Provide the (X, Y) coordinate of the cell's center where the given text is located.  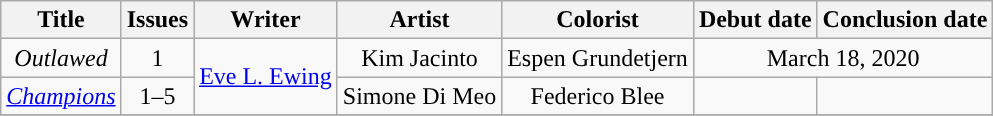
Title (61, 20)
Debut date (755, 20)
Champions (61, 96)
Issues (157, 20)
Conclusion date (905, 20)
Espen Grundetjern (598, 58)
March 18, 2020 (842, 58)
Federico Blee (598, 96)
Writer (266, 20)
1 (157, 58)
Kim Jacinto (419, 58)
Artist (419, 20)
1–5 (157, 96)
Colorist (598, 20)
Simone Di Meo (419, 96)
Eve L. Ewing (266, 77)
Outlawed (61, 58)
